Scan for the cell matching the given text and deliver its [X, Y] coordinate at center. 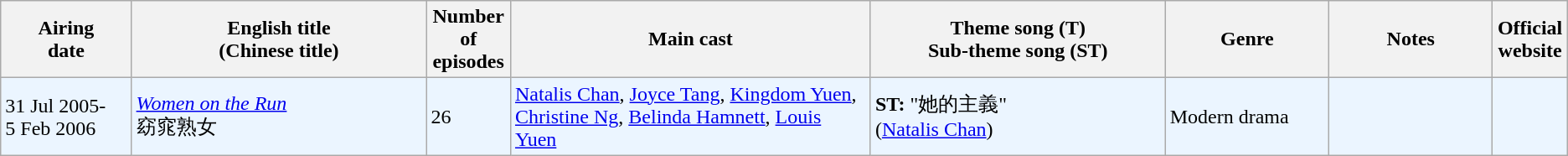
31 Jul 2005- 5 Feb 2006 [66, 117]
ST: "她的主義" (Natalis Chan) [1018, 117]
English title (Chinese title) [279, 39]
Airingdate [66, 39]
Notes [1411, 39]
26 [469, 117]
Number of episodes [469, 39]
Natalis Chan, Joyce Tang, Kingdom Yuen, Christine Ng, Belinda Hamnett, Louis Yuen [690, 117]
Official website [1529, 39]
Main cast [690, 39]
Women on the Run 窈窕熟女 [279, 117]
Genre [1246, 39]
Modern drama [1246, 117]
Theme song (T) Sub-theme song (ST) [1018, 39]
